Identify which cell holds the provided text, then report its [X, Y] central coordinate. 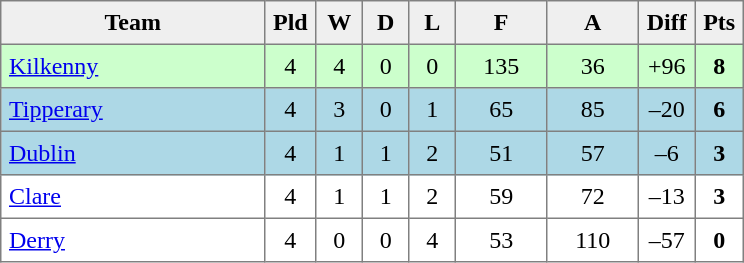
85 [593, 110]
8 [719, 66]
Derry [133, 240]
A [593, 23]
110 [593, 240]
–13 [666, 197]
W [339, 23]
72 [593, 197]
Kilkenny [133, 66]
L [432, 23]
Diff [666, 23]
57 [593, 153]
+96 [666, 66]
D [385, 23]
36 [593, 66]
Tipperary [133, 110]
51 [501, 153]
6 [719, 110]
–20 [666, 110]
Clare [133, 197]
–6 [666, 153]
Pts [719, 23]
135 [501, 66]
Pld [290, 23]
–57 [666, 240]
Dublin [133, 153]
65 [501, 110]
F [501, 23]
Team [133, 23]
53 [501, 240]
59 [501, 197]
